Output the (X, Y) coordinate of the center of the cell containing the given text.  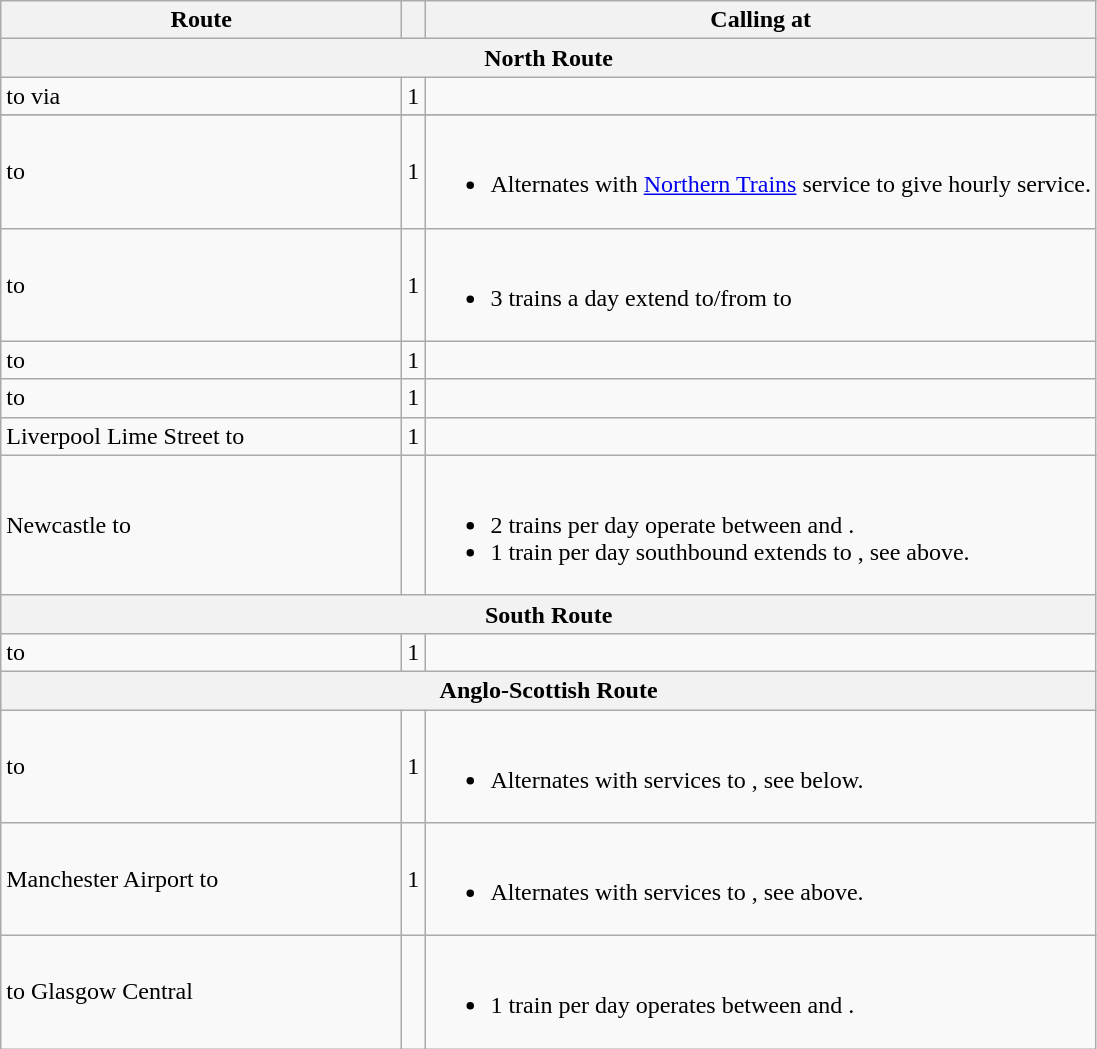
Liverpool Lime Street to (202, 436)
Anglo-Scottish Route (549, 690)
Manchester Airport to (202, 880)
North Route (549, 58)
to via (202, 96)
South Route (549, 614)
1 train per day operates between and . (761, 992)
Alternates with Northern Trains service to give hourly service. (761, 172)
3 trains a day extend to/from to (761, 284)
Alternates with services to , see above. (761, 880)
Route (202, 20)
2 trains per day operate between and .1 train per day southbound extends to , see above. (761, 525)
to Glasgow Central (202, 992)
Calling at (761, 20)
Alternates with services to , see below. (761, 766)
Newcastle to (202, 525)
